Extract the (X, Y) coordinate from the center of the cell holding the provided text.  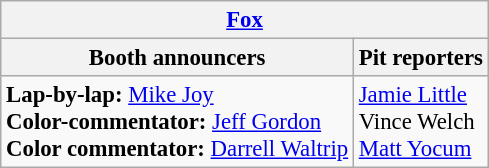
Jamie LittleVince WelchMatt Yocum (420, 122)
Lap-by-lap: Mike JoyColor-commentator: Jeff GordonColor commentator: Darrell Waltrip (178, 122)
Fox (245, 20)
Pit reporters (420, 58)
Booth announcers (178, 58)
